Identify which cell holds the provided text, then report its (x, y) central coordinate. 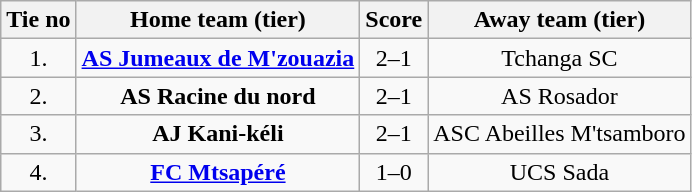
Tie no (38, 20)
1–0 (394, 172)
AS Jumeaux de M'zouazia (218, 58)
FC Mtsapéré (218, 172)
AS Rosador (560, 96)
UCS Sada (560, 172)
AS Racine du nord (218, 96)
Away team (tier) (560, 20)
2. (38, 96)
ASC Abeilles M'tsamboro (560, 134)
1. (38, 58)
AJ Kani-kéli (218, 134)
Tchanga SC (560, 58)
3. (38, 134)
4. (38, 172)
Score (394, 20)
Home team (tier) (218, 20)
